Identify which cell holds the provided text, then report its [x, y] central coordinate. 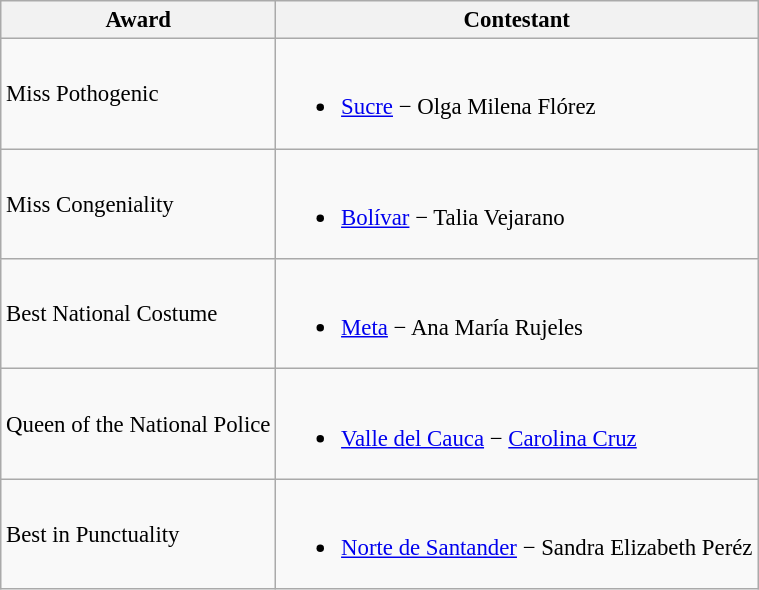
Miss Congeniality [138, 204]
Contestant [517, 20]
Bolívar − Talia Vejarano [517, 204]
Queen of the National Police [138, 424]
Meta − Ana María Rujeles [517, 314]
Sucre − Olga Milena Flórez [517, 94]
Best National Costume [138, 314]
Award [138, 20]
Miss Pothogenic [138, 94]
Norte de Santander − Sandra Elizabeth Peréz [517, 534]
Valle del Cauca − Carolina Cruz [517, 424]
Best in Punctuality [138, 534]
